Identify which cell holds the provided text, then report its (x, y) central coordinate. 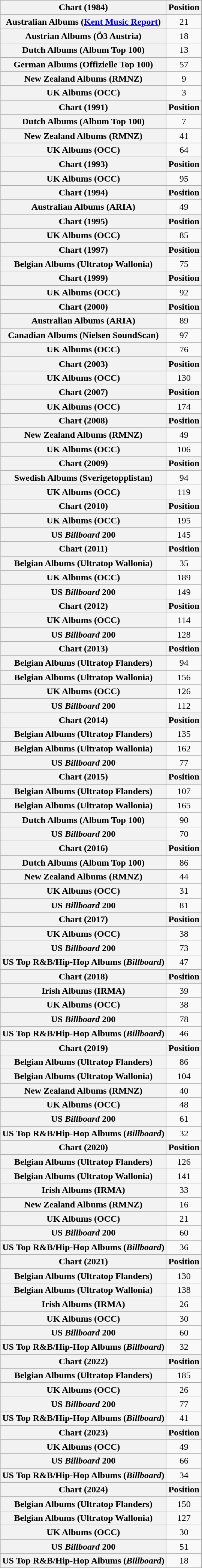
Chart (2011) (83, 549)
95 (184, 179)
13 (184, 50)
Australian Albums (Kent Music Report) (83, 22)
81 (184, 905)
44 (184, 877)
Chart (2013) (83, 649)
135 (184, 734)
Chart (2022) (83, 1361)
51 (184, 1547)
Chart (1991) (83, 107)
Chart (2007) (83, 392)
57 (184, 64)
106 (184, 449)
Chart (2016) (83, 848)
112 (184, 706)
Chart (1994) (83, 193)
Canadian Albums (Nielsen SoundScan) (83, 335)
107 (184, 791)
149 (184, 592)
35 (184, 563)
Chart (2008) (83, 421)
47 (184, 962)
Chart (2017) (83, 920)
Chart (1984) (83, 7)
165 (184, 805)
Chart (1997) (83, 250)
89 (184, 321)
92 (184, 292)
40 (184, 1091)
Chart (2003) (83, 364)
138 (184, 1290)
33 (184, 1190)
34 (184, 1475)
66 (184, 1461)
Chart (1993) (83, 164)
145 (184, 535)
31 (184, 891)
174 (184, 406)
85 (184, 235)
3 (184, 93)
36 (184, 1247)
Austrian Albums (Ö3 Austria) (83, 36)
Chart (2000) (83, 307)
Chart (1995) (83, 221)
Chart (2014) (83, 720)
German Albums (Offizielle Top 100) (83, 64)
39 (184, 991)
70 (184, 834)
90 (184, 820)
73 (184, 948)
189 (184, 577)
Chart (2020) (83, 1148)
Chart (2021) (83, 1261)
162 (184, 748)
127 (184, 1518)
114 (184, 620)
Chart (2012) (83, 606)
46 (184, 1033)
Chart (2018) (83, 976)
Swedish Albums (Sverigetopplistan) (83, 478)
128 (184, 635)
119 (184, 492)
48 (184, 1105)
7 (184, 121)
195 (184, 520)
Chart (2024) (83, 1489)
64 (184, 150)
104 (184, 1076)
150 (184, 1504)
Chart (2015) (83, 777)
Chart (2009) (83, 464)
97 (184, 335)
156 (184, 677)
76 (184, 349)
Chart (1999) (83, 278)
141 (184, 1176)
Chart (2010) (83, 506)
185 (184, 1376)
61 (184, 1119)
Chart (2019) (83, 1048)
16 (184, 1204)
9 (184, 79)
75 (184, 264)
78 (184, 1019)
Chart (2023) (83, 1432)
